Extract the [x, y] coordinate from the center of the cell holding the provided text.  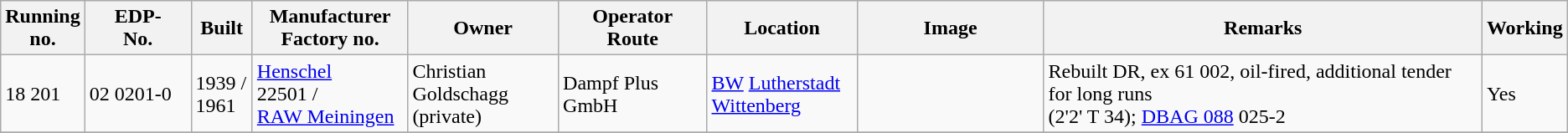
Working [1524, 28]
Built [221, 28]
Runningno. [43, 28]
Yes [1524, 94]
BW Lutherstadt Wittenberg [782, 94]
Image [950, 28]
Location [782, 28]
Owner [483, 28]
Dampf Plus GmbH [633, 94]
1939 / 1961 [221, 94]
Remarks [1263, 28]
Rebuilt DR, ex 61 002, oil-fired, additional tender for long runs (2'2' T 34); DBAG 088 025-2 [1263, 94]
Henschel 22501 / RAW Meiningen [330, 94]
OperatorRoute [633, 28]
02 0201-0 [137, 94]
Christian Goldschagg (private) [483, 94]
18 201 [43, 94]
ManufacturerFactory no. [330, 28]
EDP-No. [137, 28]
